Return [x, y] of the center of cell containing provided text 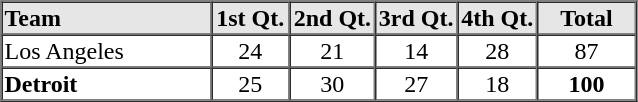
87 [586, 50]
1st Qt. [250, 18]
Detroit [106, 84]
24 [250, 50]
18 [497, 84]
4th Qt. [497, 18]
3rd Qt. [416, 18]
27 [416, 84]
25 [250, 84]
100 [586, 84]
21 [332, 50]
Team [106, 18]
Total [586, 18]
30 [332, 84]
2nd Qt. [332, 18]
Los Angeles [106, 50]
28 [497, 50]
14 [416, 50]
